Scan for the cell matching the given text and deliver its (X, Y) coordinate at center. 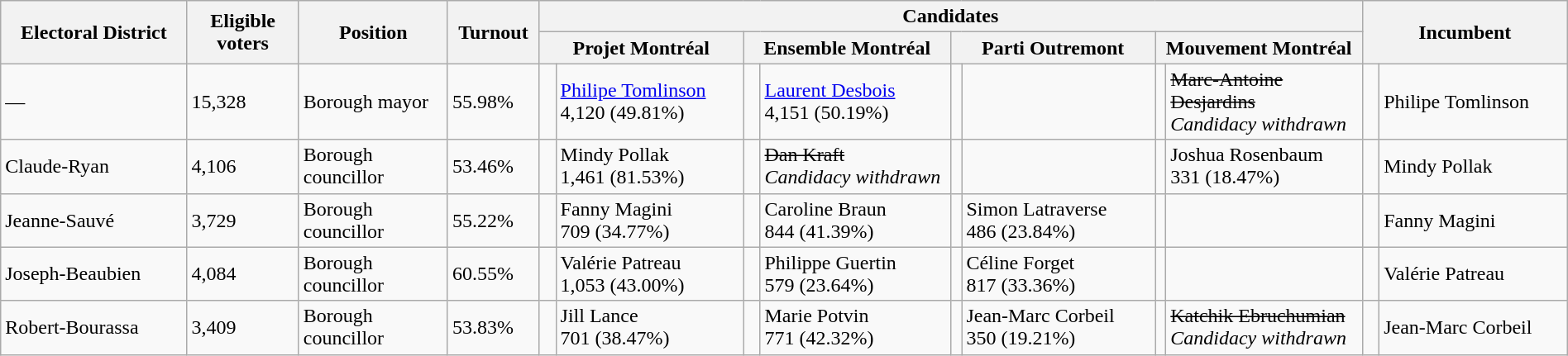
Valérie Patreau (1474, 274)
Jean-Marc Corbeil 350 (19.21%) (1059, 327)
Robert-Bourassa (94, 327)
55.98% (493, 102)
3,729 (243, 220)
Parti Outremont (1053, 48)
4,106 (243, 167)
Position (373, 32)
53.46% (493, 167)
Ensemble Montréal (847, 48)
— (94, 102)
Caroline Braun 844 (41.39%) (855, 220)
Dan KraftCandidacy withdrawn (855, 167)
Projet Montréal (641, 48)
Laurent Desbois 4,151 (50.19%) (855, 102)
Simon Latraverse 486 (23.84%) (1059, 220)
Joseph-Beaubien (94, 274)
53.83% (493, 327)
Fanny Magini 709 (34.77%) (650, 220)
Mindy Pollak (1474, 167)
Electoral District (94, 32)
Candidates (950, 17)
Katchik EbruchumianCandidacy withdrawn (1264, 327)
Joshua Rosenbaum 331 (18.47%) (1264, 167)
Philippe Guertin 579 (23.64%) (855, 274)
Valérie Patreau 1,053 (43.00%) (650, 274)
Céline Forget 817 (33.36%) (1059, 274)
Turnout (493, 32)
Philipe Tomlinson 4,120 (49.81%) (650, 102)
15,328 (243, 102)
Jill Lance 701 (38.47%) (650, 327)
Borough mayor (373, 102)
Mindy Pollak 1,461 (81.53%) (650, 167)
Eligible voters (243, 32)
Fanny Magini (1474, 220)
3,409 (243, 327)
55.22% (493, 220)
Incumbent (1465, 32)
Philipe Tomlinson (1474, 102)
Jean-Marc Corbeil (1474, 327)
Marc-Antoine DesjardinsCandidacy withdrawn (1264, 102)
Jeanne-Sauvé (94, 220)
4,084 (243, 274)
60.55% (493, 274)
Marie Potvin 771 (42.32%) (855, 327)
Claude-Ryan (94, 167)
Mouvement Montréal (1259, 48)
